Capture the cell that displays the provided text and extract its [X, Y] central coordinate. 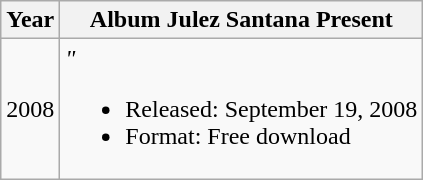
2008 [30, 109]
Album Julez Santana Present [242, 20]
Year [30, 20]
"Released: September 19, 2008Format: Free download [242, 109]
